For the text-containing cell, return its midpoint in [x, y] coordinate format. 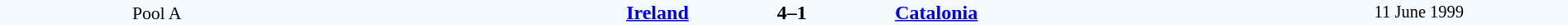
Catalonia [1082, 12]
Pool A [157, 12]
4–1 [791, 12]
Ireland [501, 12]
11 June 1999 [1419, 12]
